Extract the [x, y] coordinate from the center of the cell holding the provided text.  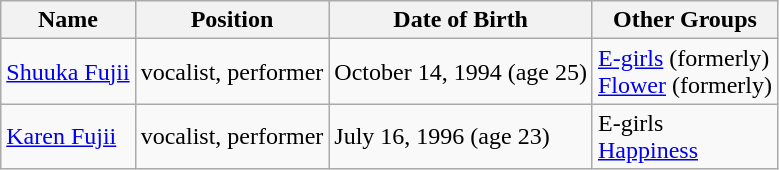
Name [68, 20]
Other Groups [684, 20]
E-girls (formerly)Flower (formerly) [684, 72]
July 16, 1996 (age 23) [461, 136]
Shuuka Fujii [68, 72]
Position [232, 20]
October 14, 1994 (age 25) [461, 72]
E-girlsHappiness [684, 136]
Karen Fujii [68, 136]
Date of Birth [461, 20]
